For the text-containing cell, return its midpoint in (x, y) coordinate format. 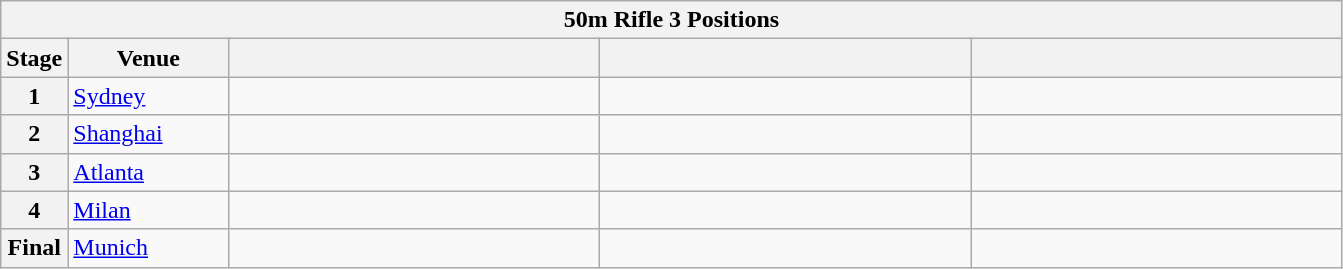
Venue (148, 58)
Munich (148, 248)
2 (34, 134)
50m Rifle 3 Positions (672, 20)
Shanghai (148, 134)
Final (34, 248)
Atlanta (148, 172)
Sydney (148, 96)
Milan (148, 210)
3 (34, 172)
1 (34, 96)
Stage (34, 58)
4 (34, 210)
